Return (X, Y) of the center of cell containing provided text 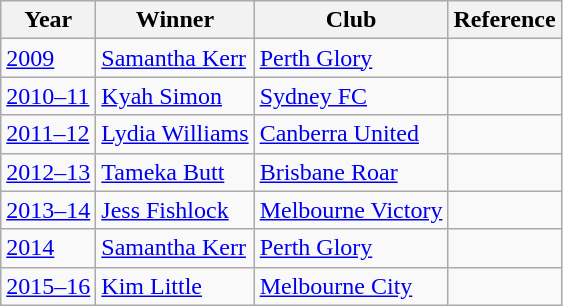
2010–11 (48, 96)
2012–13 (48, 172)
2014 (48, 248)
Reference (504, 20)
Brisbane Roar (351, 172)
2015–16 (48, 286)
Lydia Williams (175, 134)
Canberra United (351, 134)
Winner (175, 20)
Melbourne City (351, 286)
Tameka Butt (175, 172)
Sydney FC (351, 96)
Kim Little (175, 286)
2013–14 (48, 210)
Jess Fishlock (175, 210)
Year (48, 20)
2009 (48, 58)
Kyah Simon (175, 96)
2011–12 (48, 134)
Melbourne Victory (351, 210)
Club (351, 20)
